Provide the (X, Y) coordinate of the cell's center where the given text is located.  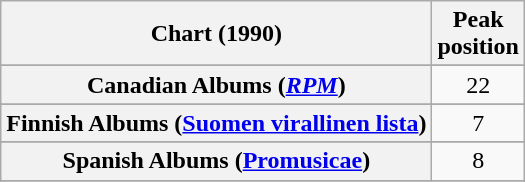
8 (478, 161)
Canadian Albums (RPM) (216, 85)
22 (478, 85)
Chart (1990) (216, 34)
Spanish Albums (Promusicae) (216, 161)
Finnish Albums (Suomen virallinen lista) (216, 123)
7 (478, 123)
Peakposition (478, 34)
